Find where the given text appears and provide that cell's center as [X, Y] coordinate. 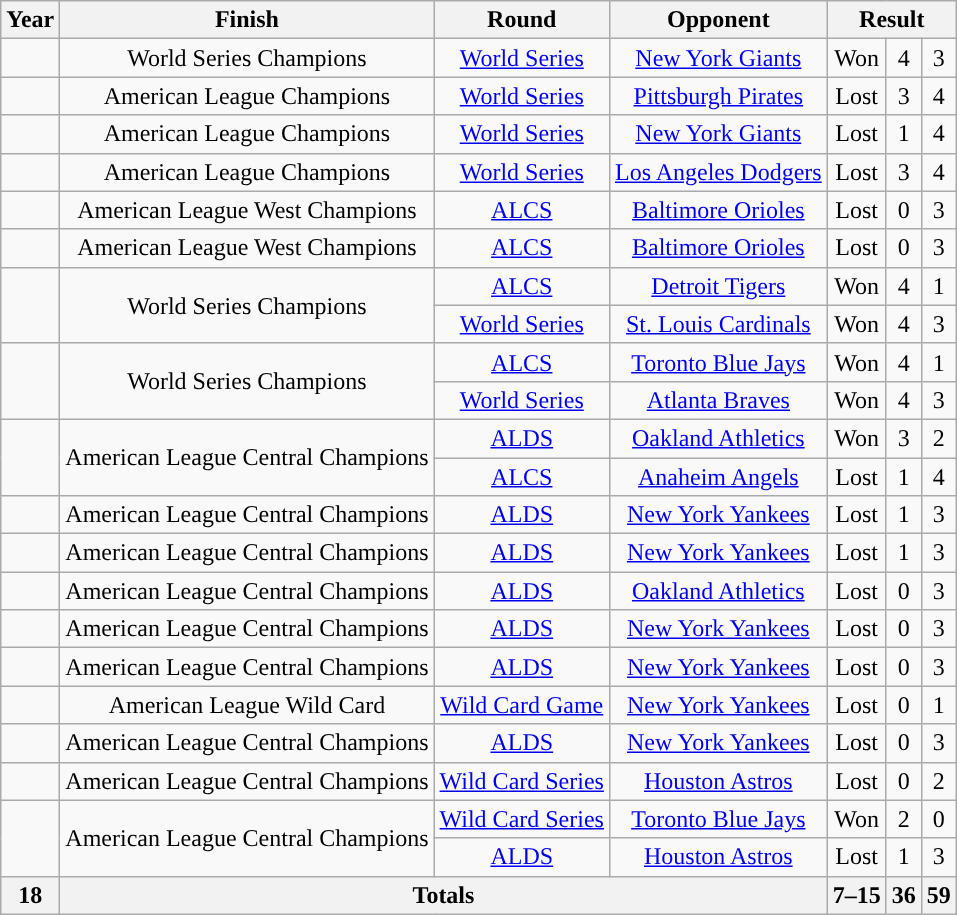
Totals [444, 895]
Round [522, 20]
18 [30, 895]
Wild Card Game [522, 705]
7–15 [856, 895]
Atlanta Braves [718, 400]
Pittsburgh Pirates [718, 96]
Year [30, 20]
Anaheim Angels [718, 477]
Finish [247, 20]
59 [938, 895]
American League Wild Card [247, 705]
St. Louis Cardinals [718, 324]
Detroit Tigers [718, 286]
Opponent [718, 20]
36 [904, 895]
Los Angeles Dodgers [718, 172]
Result [892, 20]
